Scan for the cell matching the given text and deliver its (x, y) coordinate at center. 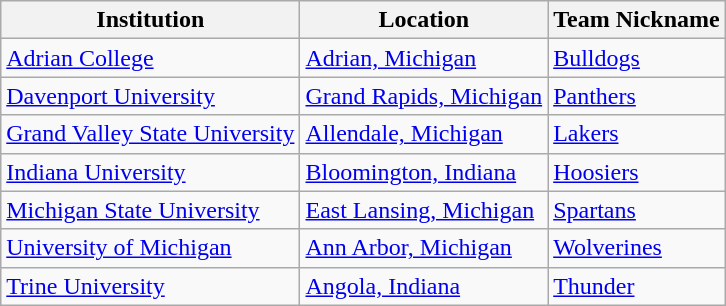
Team Nickname (637, 20)
Hoosiers (637, 172)
Grand Valley State University (150, 134)
Lakers (637, 134)
Institution (150, 20)
Grand Rapids, Michigan (424, 96)
Location (424, 20)
University of Michigan (150, 248)
Adrian College (150, 58)
Panthers (637, 96)
Wolverines (637, 248)
Ann Arbor, Michigan (424, 248)
East Lansing, Michigan (424, 210)
Indiana University (150, 172)
Adrian, Michigan (424, 58)
Spartans (637, 210)
Michigan State University (150, 210)
Davenport University (150, 96)
Angola, Indiana (424, 286)
Allendale, Michigan (424, 134)
Bloomington, Indiana (424, 172)
Bulldogs (637, 58)
Thunder (637, 286)
Trine University (150, 286)
